Identify which cell holds the provided text, then report its (x, y) central coordinate. 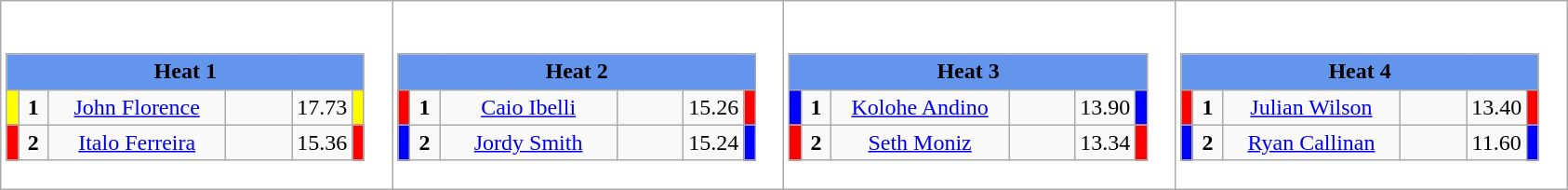
Ryan Callinan (1311, 142)
13.40 (1497, 107)
Heat 4 1 Julian Wilson 13.40 2 Ryan Callinan 11.60 (1371, 95)
11.60 (1497, 142)
15.26 (714, 107)
17.73 (322, 107)
Jordy Smith (528, 142)
Seth Moniz (921, 142)
Kolohe Andino (921, 107)
15.36 (322, 142)
Heat 3 1 Kolohe Andino 13.90 2 Seth Moniz 13.34 (980, 95)
13.90 (1105, 107)
Heat 2 (577, 72)
Heat 4 (1360, 72)
15.24 (714, 142)
Italo Ferreira (138, 142)
Heat 2 1 Caio Ibelli 15.26 2 Jordy Smith 15.24 (588, 95)
Heat 1 1 John Florence 17.73 2 Italo Ferreira 15.36 (197, 95)
John Florence (138, 107)
Heat 1 (185, 72)
13.34 (1105, 142)
Caio Ibelli (528, 107)
Heat 3 (968, 72)
Julian Wilson (1311, 107)
